For the text-containing cell, return its midpoint in (x, y) coordinate format. 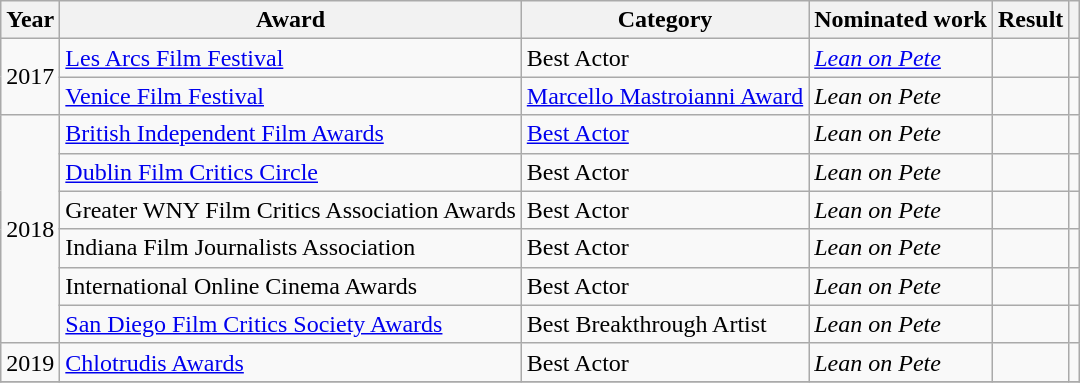
British Independent Film Awards (290, 134)
Venice Film Festival (290, 96)
Award (290, 20)
2019 (30, 362)
2017 (30, 77)
Chlotrudis Awards (290, 362)
Category (664, 20)
2018 (30, 229)
San Diego Film Critics Society Awards (290, 324)
Marcello Mastroianni Award (664, 96)
Greater WNY Film Critics Association Awards (290, 210)
Nominated work (901, 20)
Les Arcs Film Festival (290, 58)
International Online Cinema Awards (290, 286)
Best Breakthrough Artist (664, 324)
Dublin Film Critics Circle (290, 172)
Indiana Film Journalists Association (290, 248)
Year (30, 20)
Result (1030, 20)
